Identify which cell holds the provided text, then report its (x, y) central coordinate. 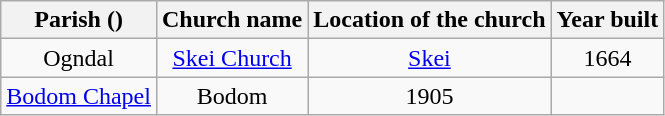
Skei Church (232, 58)
Parish () (79, 20)
1905 (430, 96)
Year built (608, 20)
1664 (608, 58)
Church name (232, 20)
Bodom Chapel (79, 96)
Ogndal (79, 58)
Bodom (232, 96)
Location of the church (430, 20)
Skei (430, 58)
